Return the (X, Y) coordinate for the center point of the cell that contains the specified text.  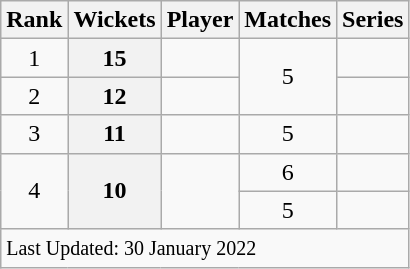
2 (34, 96)
Wickets (114, 20)
Last Updated: 30 January 2022 (205, 248)
4 (34, 191)
Rank (34, 20)
Player (200, 20)
Series (373, 20)
11 (114, 134)
12 (114, 96)
1 (34, 58)
6 (288, 172)
15 (114, 58)
3 (34, 134)
Matches (288, 20)
10 (114, 191)
